Return (X, Y) of the center of cell containing provided text 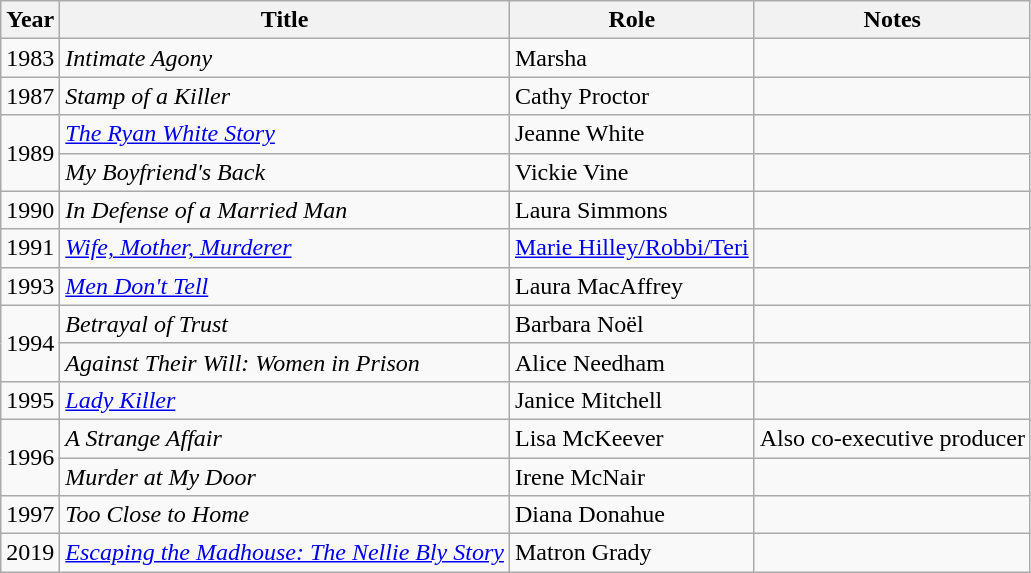
1993 (30, 286)
The Ryan White Story (285, 134)
Laura Simmons (632, 210)
1997 (30, 515)
1991 (30, 248)
Alice Needham (632, 362)
Year (30, 20)
Janice Mitchell (632, 400)
1994 (30, 343)
Role (632, 20)
Barbara Noël (632, 324)
Against Their Will: Women in Prison (285, 362)
Vickie Vine (632, 172)
Murder at My Door (285, 477)
Irene McNair (632, 477)
My Boyfriend's Back (285, 172)
Stamp of a Killer (285, 96)
Title (285, 20)
Notes (892, 20)
Laura MacAffrey (632, 286)
In Defense of a Married Man (285, 210)
Escaping the Madhouse: The Nellie Bly Story (285, 553)
Marsha (632, 58)
2019 (30, 553)
Men Don't Tell (285, 286)
1989 (30, 153)
Diana Donahue (632, 515)
1995 (30, 400)
Lady Killer (285, 400)
Jeanne White (632, 134)
Lisa McKeever (632, 438)
Also co-executive producer (892, 438)
1983 (30, 58)
Marie Hilley/Robbi/Teri (632, 248)
Cathy Proctor (632, 96)
1987 (30, 96)
Too Close to Home (285, 515)
1996 (30, 457)
A Strange Affair (285, 438)
1990 (30, 210)
Matron Grady (632, 553)
Wife, Mother, Murderer (285, 248)
Betrayal of Trust (285, 324)
Intimate Agony (285, 58)
